Detect which cell encompasses the target text, then output its (X, Y) center coordinate. 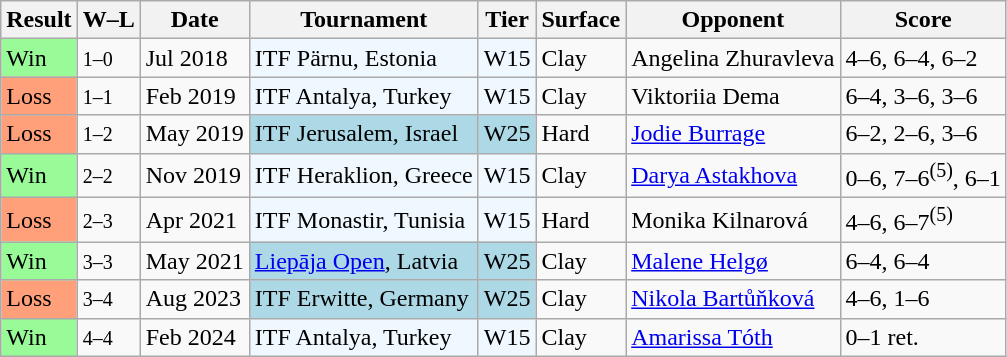
May 2019 (194, 134)
Tier (507, 20)
Nikola Bartůňková (733, 299)
Result (39, 20)
Tournament (364, 20)
Score (923, 20)
2–2 (108, 176)
Feb 2019 (194, 96)
4–6, 6–4, 6–2 (923, 58)
W–L (108, 20)
Aug 2023 (194, 299)
Date (194, 20)
Viktoriia Dema (733, 96)
Feb 2024 (194, 337)
Liepāja Open, Latvia (364, 261)
Surface (581, 20)
0–1 ret. (923, 337)
1–1 (108, 96)
ITF Pärnu, Estonia (364, 58)
4–4 (108, 337)
ITF Jerusalem, Israel (364, 134)
6–2, 2–6, 3–6 (923, 134)
Nov 2019 (194, 176)
0–6, 7–6(5), 6–1 (923, 176)
3–3 (108, 261)
Jodie Burrage (733, 134)
6–4, 3–6, 3–6 (923, 96)
1–2 (108, 134)
Angelina Zhuravleva (733, 58)
Darya Astakhova (733, 176)
ITF Monastir, Tunisia (364, 220)
May 2021 (194, 261)
ITF Heraklion, Greece (364, 176)
1–0 (108, 58)
2–3 (108, 220)
4–6, 1–6 (923, 299)
Amarissa Tóth (733, 337)
Jul 2018 (194, 58)
Monika Kilnarová (733, 220)
Apr 2021 (194, 220)
Malene Helgø (733, 261)
3–4 (108, 299)
ITF Erwitte, Germany (364, 299)
6–4, 6–4 (923, 261)
4–6, 6–7(5) (923, 220)
Opponent (733, 20)
